Pinpoint the cell where the given text exists, returning its (X, Y) midpoint coordinate. 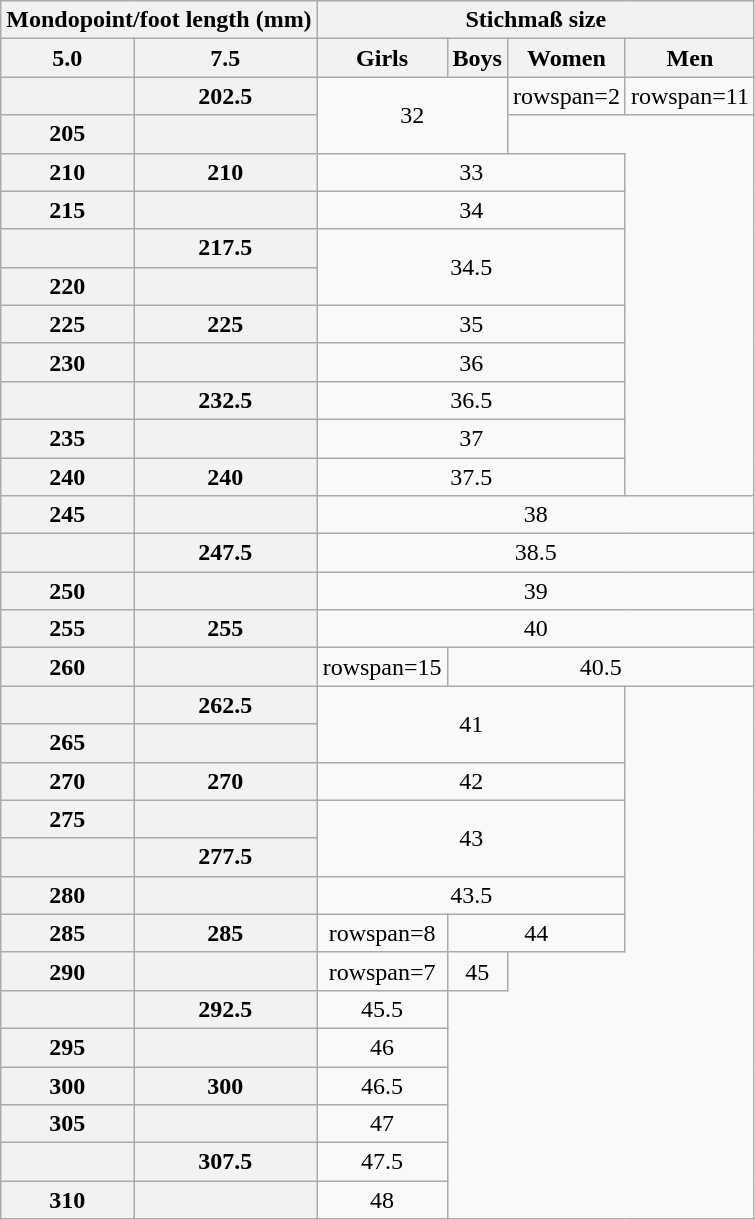
44 (536, 933)
Men (690, 58)
46.5 (382, 1085)
5.0 (68, 58)
230 (68, 362)
295 (68, 1047)
215 (68, 210)
260 (68, 667)
35 (471, 324)
36 (471, 362)
292.5 (226, 1009)
40.5 (600, 667)
265 (68, 743)
45.5 (382, 1009)
42 (471, 781)
245 (68, 515)
277.5 (226, 857)
275 (68, 819)
48 (382, 1200)
37.5 (471, 477)
250 (68, 591)
205 (68, 134)
310 (68, 1200)
34.5 (471, 267)
rowspan=2 (566, 96)
280 (68, 895)
37 (471, 438)
46 (382, 1047)
36.5 (471, 400)
rowspan=7 (382, 971)
47 (382, 1124)
305 (68, 1124)
40 (536, 629)
38.5 (536, 553)
rowspan=15 (382, 667)
307.5 (226, 1162)
202.5 (226, 96)
45 (477, 971)
41 (471, 724)
Boys (477, 58)
Women (566, 58)
232.5 (226, 400)
Stichmaß size (536, 20)
290 (68, 971)
43.5 (471, 895)
247.5 (226, 553)
39 (536, 591)
43 (471, 838)
32 (412, 115)
262.5 (226, 705)
47.5 (382, 1162)
235 (68, 438)
34 (471, 210)
220 (68, 286)
7.5 (226, 58)
rowspan=11 (690, 96)
Girls (382, 58)
217.5 (226, 248)
Mondopoint/foot length (mm) (159, 20)
rowspan=8 (382, 933)
33 (471, 172)
38 (536, 515)
